Identify which cell holds the provided text, then report its (X, Y) central coordinate. 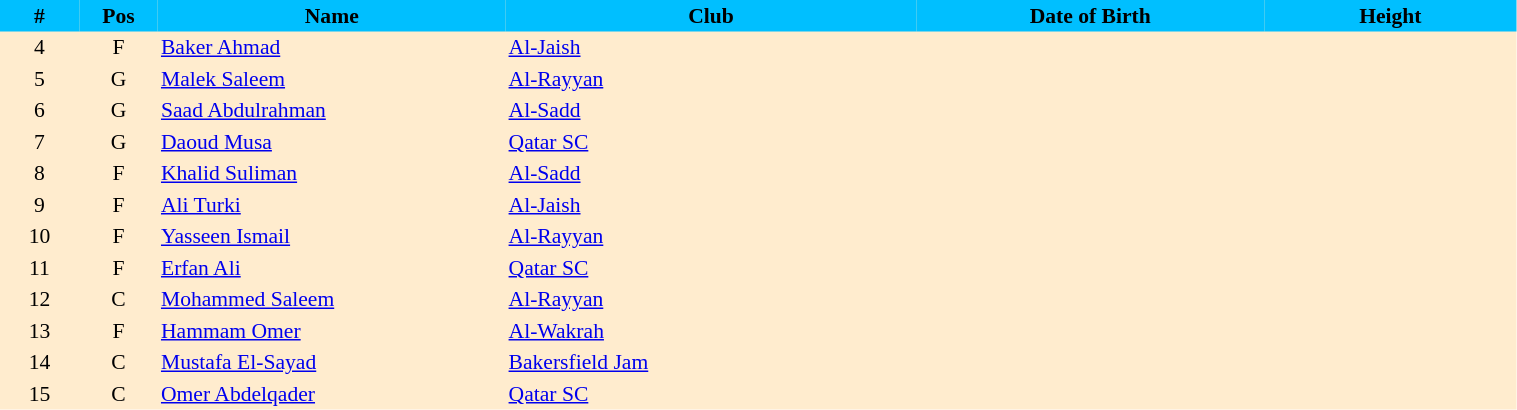
# (40, 16)
Khalid Suliman (332, 174)
9 (40, 205)
12 (40, 300)
Erfan Ali (332, 268)
Baker Ahmad (332, 48)
Club (712, 16)
10 (40, 236)
Mohammed Saleem (332, 300)
Daoud Musa (332, 142)
Height (1390, 16)
15 (40, 394)
Yasseen Ismail (332, 236)
11 (40, 268)
Mustafa El-Sayad (332, 362)
Ali Turki (332, 205)
4 (40, 48)
7 (40, 142)
Hammam Omer (332, 331)
6 (40, 110)
Pos (118, 16)
8 (40, 174)
13 (40, 331)
Omer Abdelqader (332, 394)
Name (332, 16)
Bakersfield Jam (712, 362)
Malek Saleem (332, 79)
Al-Wakrah (712, 331)
Saad Abdulrahman (332, 110)
14 (40, 362)
5 (40, 79)
Date of Birth (1090, 16)
